Detect which cell encompasses the target text, then output its (X, Y) center coordinate. 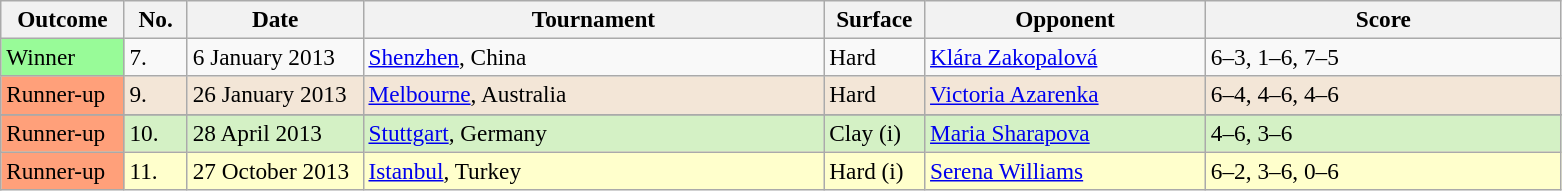
Serena Williams (1066, 170)
Maria Sharapova (1066, 133)
Date (275, 19)
6–3, 1–6, 7–5 (1383, 57)
Winner (62, 57)
Klára Zakopalová (1066, 57)
28 April 2013 (275, 133)
Victoria Azarenka (1066, 95)
6 January 2013 (275, 57)
Stuttgart, Germany (594, 133)
6–4, 4–6, 4–6 (1383, 95)
Opponent (1066, 19)
9. (156, 95)
Surface (874, 19)
6–2, 3–6, 0–6 (1383, 170)
Clay (i) (874, 133)
4–6, 3–6 (1383, 133)
Tournament (594, 19)
10. (156, 133)
27 October 2013 (275, 170)
Melbourne, Australia (594, 95)
Hard (i) (874, 170)
Outcome (62, 19)
Shenzhen, China (594, 57)
No. (156, 19)
Score (1383, 19)
11. (156, 170)
Istanbul, Turkey (594, 170)
26 January 2013 (275, 95)
7. (156, 57)
